Output the [X, Y] coordinate of the center of the cell containing the given text.  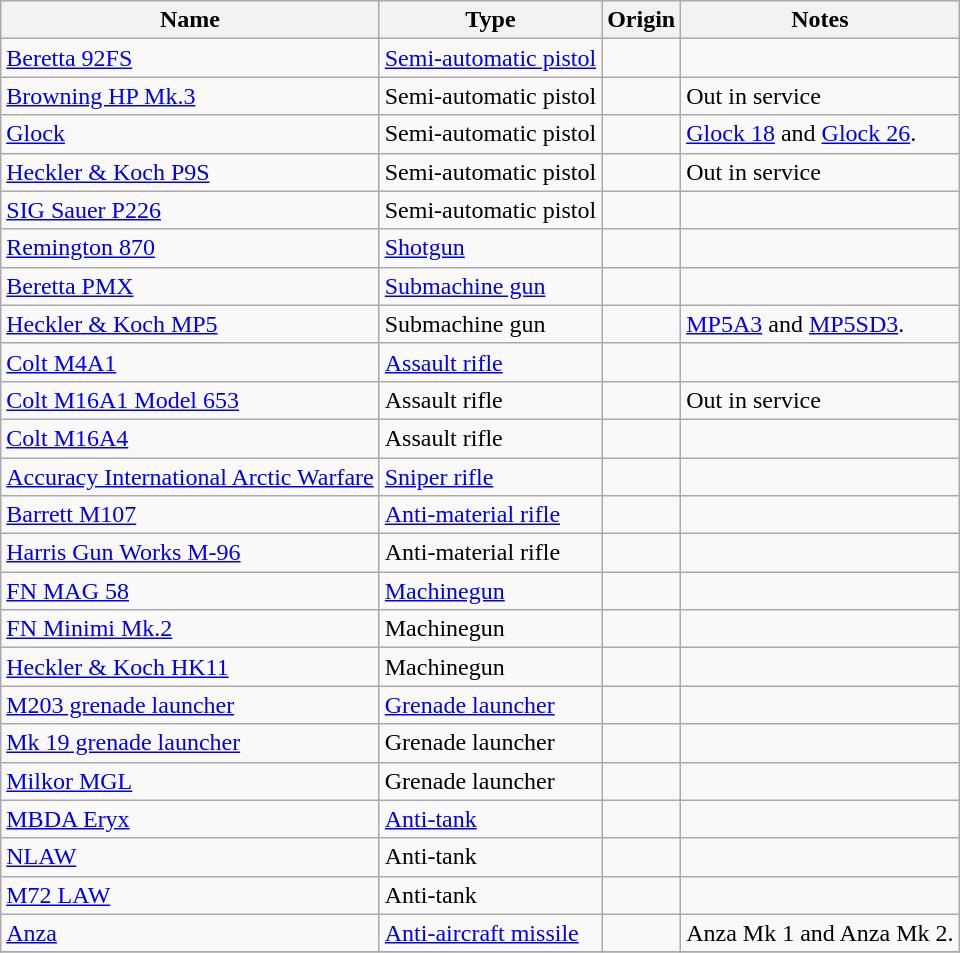
NLAW [190, 857]
Origin [642, 20]
Shotgun [490, 248]
FN Minimi Mk.2 [190, 629]
Anza [190, 933]
Heckler & Koch P9S [190, 172]
Heckler & Koch HK11 [190, 667]
Colt M16A4 [190, 438]
SIG Sauer P226 [190, 210]
Heckler & Koch MP5 [190, 324]
Browning HP Mk.3 [190, 96]
MP5A3 and MP5SD3. [820, 324]
Type [490, 20]
M72 LAW [190, 895]
Accuracy International Arctic Warfare [190, 477]
Name [190, 20]
Glock [190, 134]
Beretta PMX [190, 286]
Remington 870 [190, 248]
Anza Mk 1 and Anza Mk 2. [820, 933]
FN MAG 58 [190, 591]
Beretta 92FS [190, 58]
MBDA Eryx [190, 819]
Mk 19 grenade launcher [190, 743]
Glock 18 and Glock 26. [820, 134]
Barrett M107 [190, 515]
Sniper rifle [490, 477]
Harris Gun Works M-96 [190, 553]
Notes [820, 20]
M203 grenade launcher [190, 705]
Anti-aircraft missile [490, 933]
Colt M4A1 [190, 362]
Colt M16A1 Model 653 [190, 400]
Milkor MGL [190, 781]
